Locate the cell with the specified text and output its (X, Y) center coordinate. 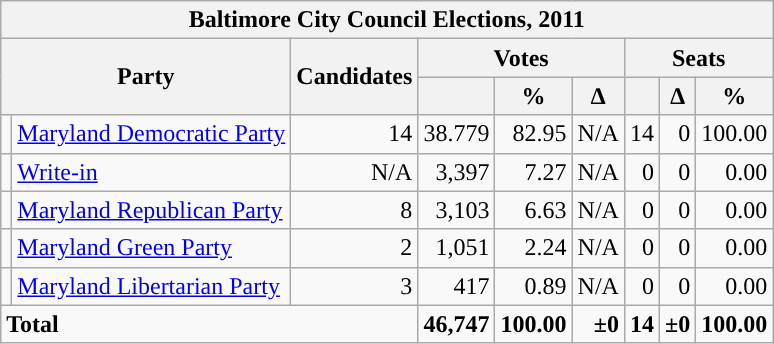
82.95 (534, 134)
3 (354, 286)
Candidates (354, 77)
0.89 (534, 286)
Party (146, 77)
8 (354, 210)
Maryland Libertarian Party (152, 286)
Maryland Democratic Party (152, 134)
46,747 (456, 324)
7.27 (534, 172)
Maryland Republican Party (152, 210)
3,397 (456, 172)
1,051 (456, 248)
2 (354, 248)
38.779 (456, 134)
Votes (522, 58)
Total (210, 324)
417 (456, 286)
Maryland Green Party (152, 248)
6.63 (534, 210)
Write-in (152, 172)
3,103 (456, 210)
Baltimore City Council Elections, 2011 (387, 20)
Seats (698, 58)
2.24 (534, 248)
